Identify which cell holds the provided text, then report its (x, y) central coordinate. 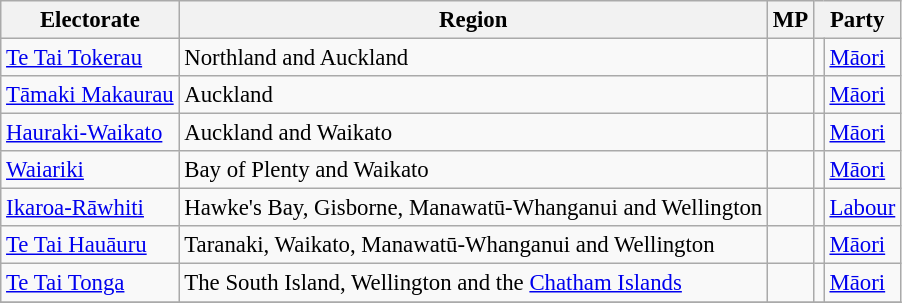
Northland and Auckland (474, 58)
Waiariki (90, 170)
Taranaki, Waikato, Manawatū-Whanganui and Wellington (474, 245)
Hauraki-Waikato (90, 133)
Labour (862, 208)
Tāmaki Makaurau (90, 95)
Te Tai Tokerau (90, 58)
Auckland (474, 95)
Electorate (90, 20)
Te Tai Tonga (90, 283)
Party (858, 20)
MP (791, 20)
Bay of Plenty and Waikato (474, 170)
Region (474, 20)
The South Island, Wellington and the Chatham Islands (474, 283)
Ikaroa-Rāwhiti (90, 208)
Hawke's Bay, Gisborne, Manawatū-Whanganui and Wellington (474, 208)
Auckland and Waikato (474, 133)
Te Tai Hauāuru (90, 245)
